Determine the [x, y] coordinate at the center of the cell enclosing the given text.  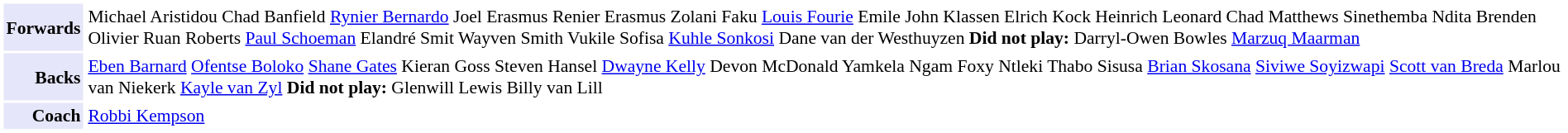
Backs [43, 76]
Robbi Kempson [825, 116]
Coach [43, 116]
Forwards [43, 26]
